For the text-containing cell, return its midpoint in (x, y) coordinate format. 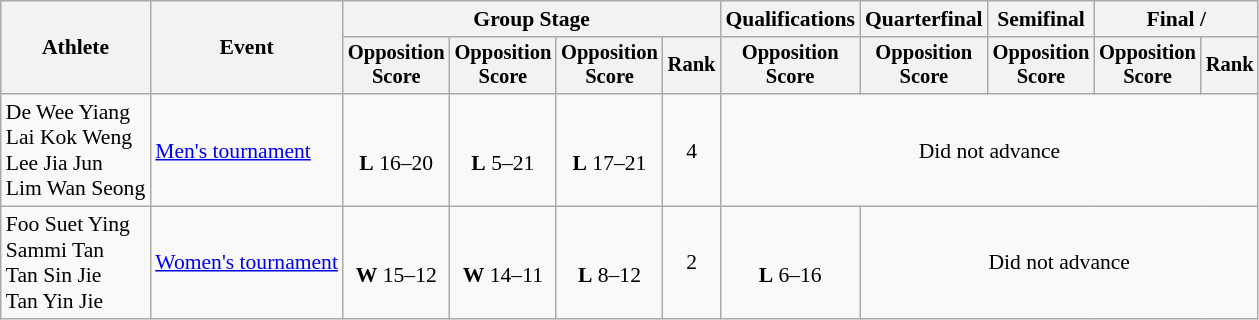
Final / (1176, 19)
Qualifications (790, 19)
L 17–21 (610, 150)
Quarterfinal (924, 19)
W 14–11 (504, 263)
2 (692, 263)
Group Stage (532, 19)
Men's tournament (246, 150)
L 8–12 (610, 263)
4 (692, 150)
L 16–20 (396, 150)
Event (246, 48)
Women's tournament (246, 263)
Foo Suet YingSammi TanTan Sin JieTan Yin Jie (76, 263)
L 6–16 (790, 263)
W 15–12 (396, 263)
Athlete (76, 48)
L 5–21 (504, 150)
De Wee YiangLai Kok WengLee Jia JunLim Wan Seong (76, 150)
Semifinal (1042, 19)
